Scan for the cell matching the given text and deliver its [X, Y] coordinate at center. 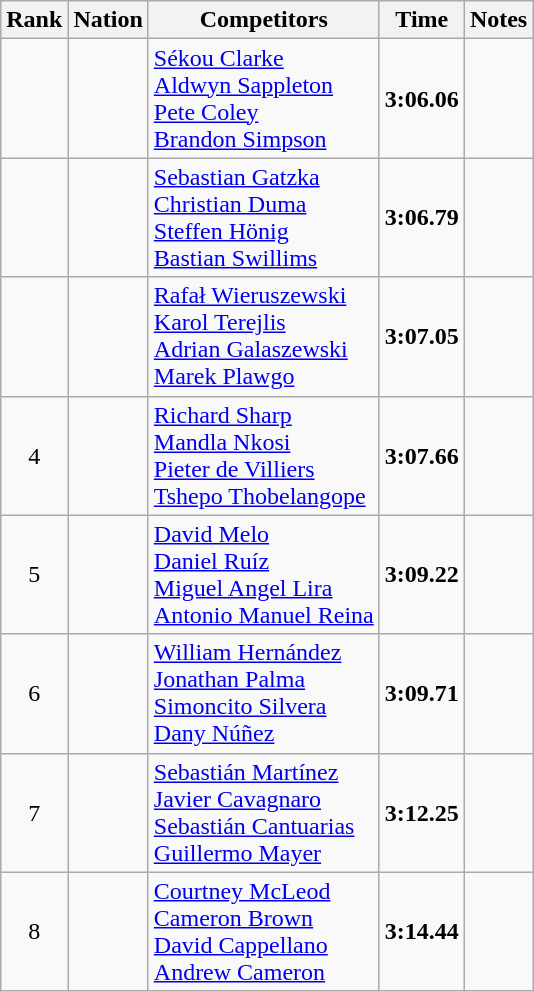
3:06.06 [422, 98]
William HernándezJonathan PalmaSimoncito SilveraDany Núñez [264, 694]
Rafał WieruszewskiKarol TerejlisAdrian GalaszewskiMarek Plawgo [264, 336]
Time [422, 20]
3:09.22 [422, 574]
3:09.71 [422, 694]
5 [34, 574]
Nation [108, 20]
Richard SharpMandla NkosiPieter de VilliersTshepo Thobelangope [264, 456]
Sebastian GatzkaChristian DumaSteffen HönigBastian Swillims [264, 218]
David MeloDaniel RuízMiguel Angel LiraAntonio Manuel Reina [264, 574]
Courtney McLeodCameron BrownDavid CappellanoAndrew Cameron [264, 932]
Sékou ClarkeAldwyn SappletonPete ColeyBrandon Simpson [264, 98]
8 [34, 932]
Competitors [264, 20]
3:07.66 [422, 456]
3:12.25 [422, 812]
Notes [498, 20]
7 [34, 812]
3:06.79 [422, 218]
4 [34, 456]
Rank [34, 20]
3:07.05 [422, 336]
Sebastián MartínezJavier CavagnaroSebastián CantuariasGuillermo Mayer [264, 812]
3:14.44 [422, 932]
6 [34, 694]
